Capture the cell that displays the provided text and extract its (x, y) central coordinate. 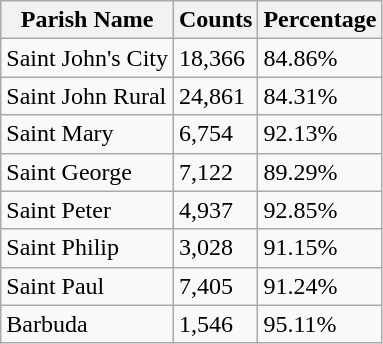
84.31% (320, 96)
7,405 (216, 286)
Saint John's City (88, 58)
92.13% (320, 134)
6,754 (216, 134)
91.24% (320, 286)
84.86% (320, 58)
95.11% (320, 324)
Counts (216, 20)
Barbuda (88, 324)
4,937 (216, 210)
Saint Peter (88, 210)
Saint George (88, 172)
18,366 (216, 58)
Saint John Rural (88, 96)
3,028 (216, 248)
Saint Mary (88, 134)
Saint Paul (88, 286)
24,861 (216, 96)
92.85% (320, 210)
7,122 (216, 172)
89.29% (320, 172)
91.15% (320, 248)
Saint Philip (88, 248)
Percentage (320, 20)
1,546 (216, 324)
Parish Name (88, 20)
